Locate the cell with the specified text and output its (X, Y) center coordinate. 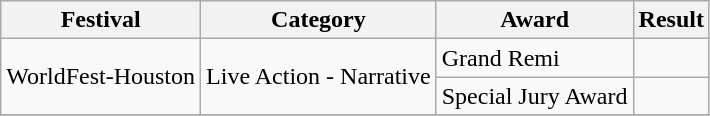
Category (319, 20)
Special Jury Award (534, 96)
Award (534, 20)
Grand Remi (534, 58)
Live Action - Narrative (319, 77)
Result (671, 20)
WorldFest-Houston (101, 77)
Festival (101, 20)
